From the cell containing the given text, extract its center point as [x, y] coordinate. 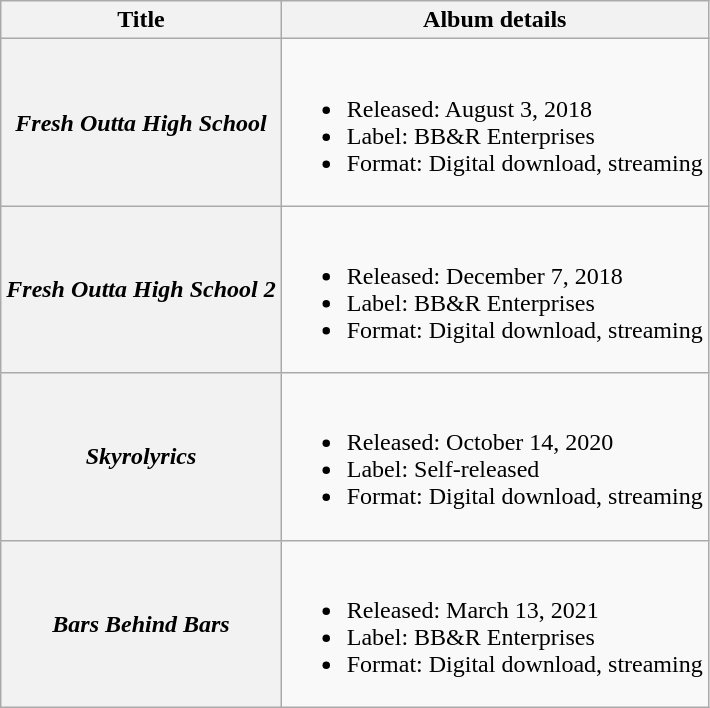
Released: December 7, 2018Label: BB&R EnterprisesFormat: Digital download, streaming [494, 290]
Bars Behind Bars [141, 624]
Skyrolyrics [141, 456]
Title [141, 20]
Fresh Outta High School [141, 122]
Fresh Outta High School 2 [141, 290]
Released: March 13, 2021Label: BB&R EnterprisesFormat: Digital download, streaming [494, 624]
Album details [494, 20]
Released: October 14, 2020Label: Self-releasedFormat: Digital download, streaming [494, 456]
Released: August 3, 2018Label: BB&R EnterprisesFormat: Digital download, streaming [494, 122]
